Capture the cell that displays the provided text and extract its (X, Y) central coordinate. 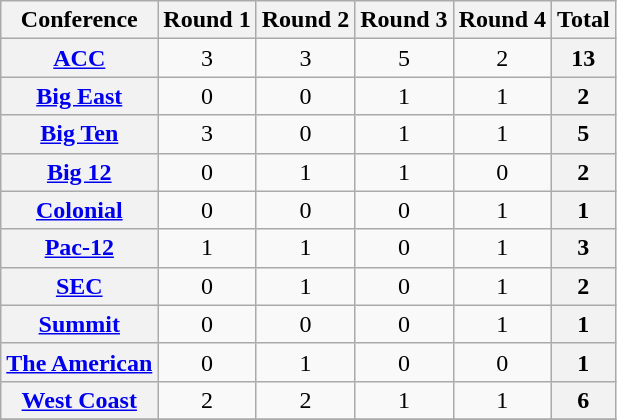
Pac-12 (80, 248)
Round 4 (502, 20)
Big Ten (80, 134)
West Coast (80, 400)
Round 3 (404, 20)
Total (584, 20)
Conference (80, 20)
13 (584, 58)
Summit (80, 324)
Big East (80, 96)
Big 12 (80, 172)
6 (584, 400)
SEC (80, 286)
The American (80, 362)
ACC (80, 58)
Colonial (80, 210)
Round 1 (207, 20)
Round 2 (305, 20)
